Determine the [x, y] coordinate at the center of the cell enclosing the given text.  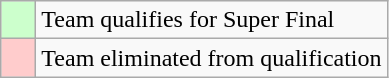
Team qualifies for Super Final [212, 20]
Team eliminated from qualification [212, 58]
